From the cell containing the given text, extract its center point as [X, Y] coordinate. 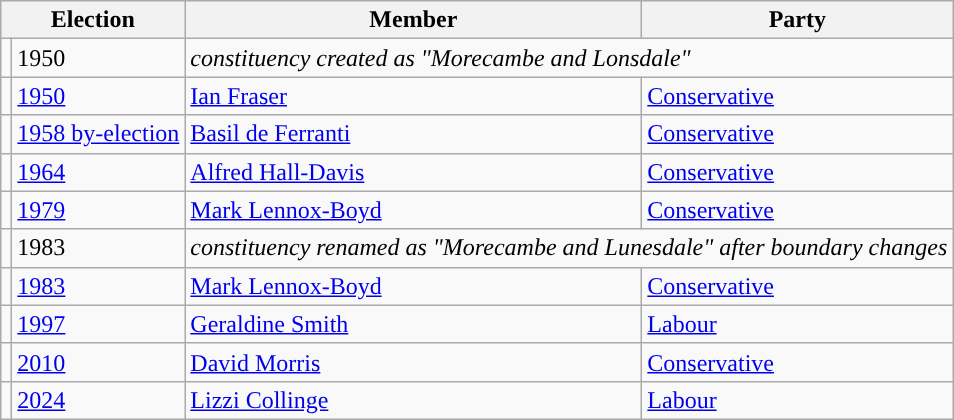
1979 [98, 210]
constituency renamed as "Morecambe and Lunesdale" after boundary changes [569, 248]
2010 [98, 362]
constituency created as "Morecambe and Lonsdale" [569, 58]
Geraldine Smith [414, 324]
1958 by-election [98, 134]
2024 [98, 400]
David Morris [414, 362]
1997 [98, 324]
Member [414, 20]
Alfred Hall-Davis [414, 172]
Election [93, 20]
Lizzi Collinge [414, 400]
1964 [98, 172]
Ian Fraser [414, 96]
Basil de Ferranti [414, 134]
Party [798, 20]
